Pinpoint the cell where the given text exists, returning its (X, Y) midpoint coordinate. 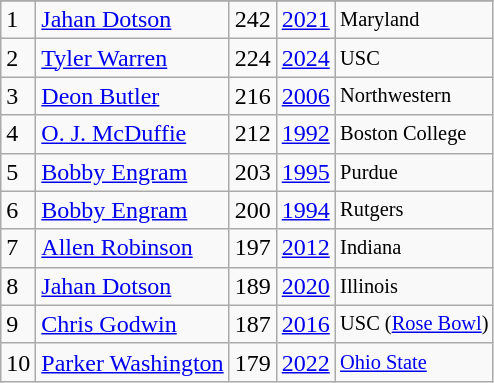
2016 (306, 324)
Rutgers (414, 210)
USC (Rose Bowl) (414, 324)
Chris Godwin (132, 324)
Illinois (414, 286)
1995 (306, 172)
8 (18, 286)
Deon Butler (132, 96)
200 (252, 210)
2012 (306, 248)
1994 (306, 210)
2022 (306, 362)
6 (18, 210)
O. J. McDuffie (132, 134)
3 (18, 96)
Ohio State (414, 362)
10 (18, 362)
Tyler Warren (132, 58)
2024 (306, 58)
Parker Washington (132, 362)
7 (18, 248)
203 (252, 172)
1992 (306, 134)
2020 (306, 286)
2006 (306, 96)
Northwestern (414, 96)
Allen Robinson (132, 248)
212 (252, 134)
Indiana (414, 248)
2021 (306, 20)
216 (252, 96)
187 (252, 324)
189 (252, 286)
5 (18, 172)
197 (252, 248)
1 (18, 20)
242 (252, 20)
9 (18, 324)
4 (18, 134)
224 (252, 58)
USC (414, 58)
Purdue (414, 172)
2 (18, 58)
Maryland (414, 20)
Boston College (414, 134)
179 (252, 362)
